Identify which cell holds the provided text, then report its (x, y) central coordinate. 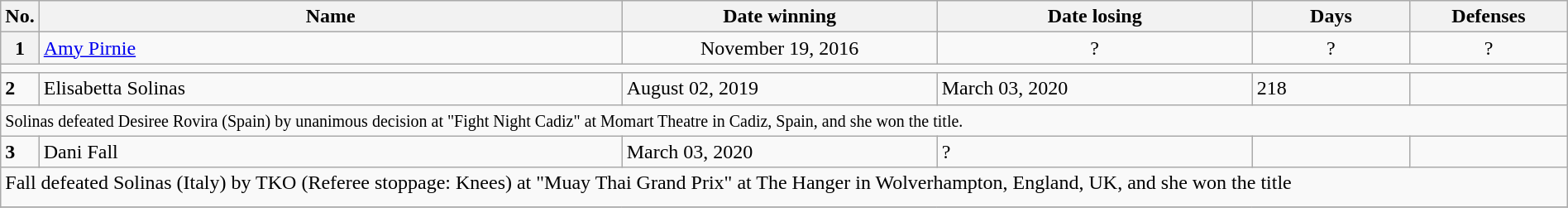
Amy Pirnie (331, 48)
Solinas defeated Desiree Rovira (Spain) by unanimous decision at "Fight Night Cadiz" at Momart Theatre in Cadiz, Spain, and she won the title. (784, 120)
August 02, 2019 (779, 89)
218 (1331, 89)
Defenses (1489, 17)
1 (20, 48)
3 (20, 152)
Dani Fall (331, 152)
Days (1331, 17)
No. (20, 17)
Name (331, 17)
Date losing (1095, 17)
Elisabetta Solinas (331, 89)
2 (20, 89)
Date winning (779, 17)
November 19, 2016 (779, 48)
